Detect which cell encompasses the target text, then output its (x, y) center coordinate. 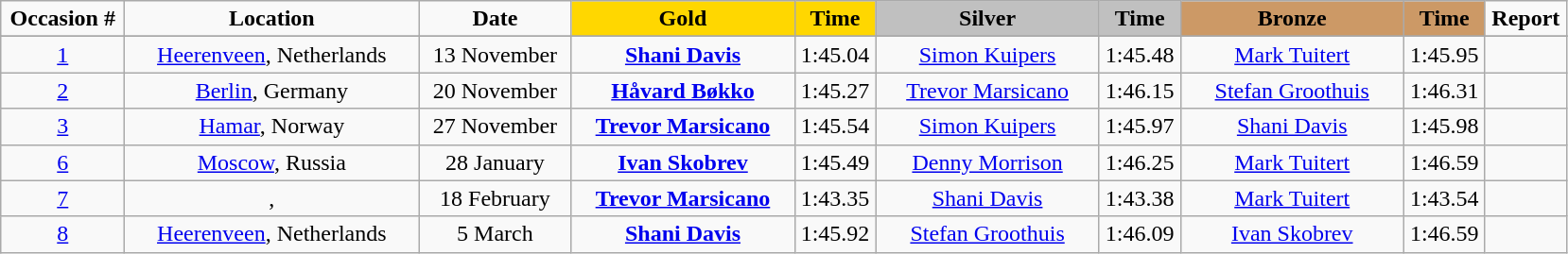
18 February (496, 198)
Report (1525, 19)
1:45.27 (835, 91)
1:45.95 (1444, 55)
1:45.48 (1140, 55)
2 (62, 91)
Gold (683, 19)
Denny Morrison (987, 162)
1 (62, 55)
Silver (987, 19)
1:46.09 (1140, 234)
1:45.98 (1444, 127)
Occasion # (62, 19)
27 November (496, 127)
20 November (496, 91)
1:43.38 (1140, 198)
1:46.31 (1444, 91)
1:43.35 (835, 198)
1:45.92 (835, 234)
Location (272, 19)
1:46.15 (1140, 91)
1:46.25 (1140, 162)
13 November (496, 55)
6 (62, 162)
Bronze (1292, 19)
Berlin, Germany (272, 91)
1:43.54 (1444, 198)
7 (62, 198)
, (272, 198)
1:45.49 (835, 162)
Håvard Bøkko (683, 91)
28 January (496, 162)
Moscow, Russia (272, 162)
Date (496, 19)
8 (62, 234)
1:45.97 (1140, 127)
5 March (496, 234)
1:45.54 (835, 127)
1:45.04 (835, 55)
3 (62, 127)
Hamar, Norway (272, 127)
